Determine the [x, y] coordinate at the center of the cell enclosing the given text.  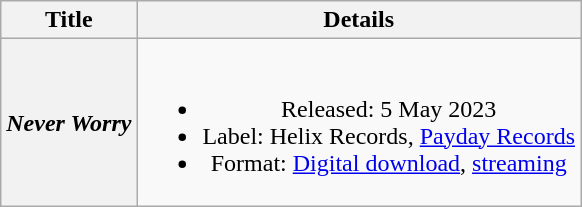
Released: 5 May 2023Label: Helix Records, Payday RecordsFormat: Digital download, streaming [359, 122]
Never Worry [69, 122]
Title [69, 20]
Details [359, 20]
